Search for the cell housing the specified text and yield its (x, y) center coordinate. 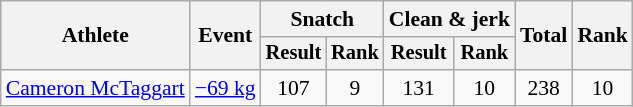
Clean & jerk (450, 19)
Athlete (96, 36)
Snatch (322, 19)
−69 kg (226, 88)
131 (419, 88)
Event (226, 36)
Cameron McTaggart (96, 88)
Total (544, 36)
107 (294, 88)
9 (355, 88)
238 (544, 88)
